Return the (x, y) coordinate for the center point of the cell that contains the specified text.  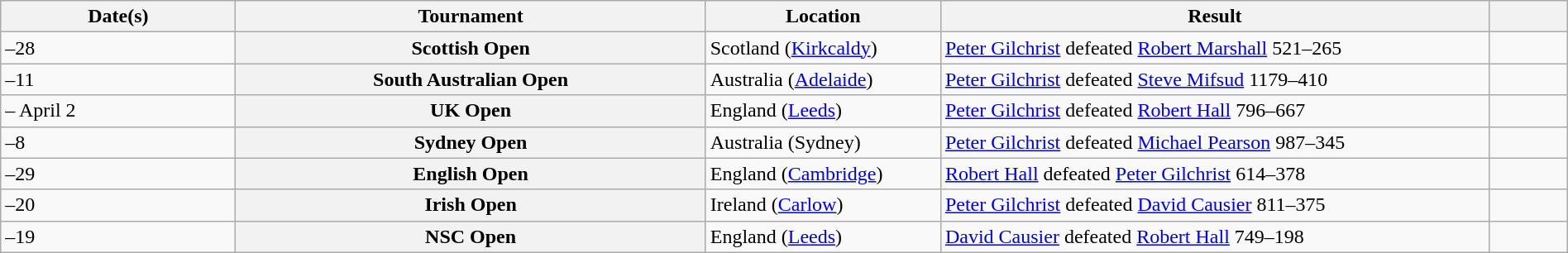
Scotland (Kirkcaldy) (823, 48)
Irish Open (471, 205)
Peter Gilchrist defeated Steve Mifsud 1179–410 (1214, 79)
England (Cambridge) (823, 174)
–29 (118, 174)
Result (1214, 17)
–28 (118, 48)
Ireland (Carlow) (823, 205)
Sydney Open (471, 142)
Australia (Adelaide) (823, 79)
David Causier defeated Robert Hall 749–198 (1214, 236)
Peter Gilchrist defeated Robert Marshall 521–265 (1214, 48)
–11 (118, 79)
South Australian Open (471, 79)
Australia (Sydney) (823, 142)
–8 (118, 142)
Robert Hall defeated Peter Gilchrist 614–378 (1214, 174)
– April 2 (118, 111)
UK Open (471, 111)
Date(s) (118, 17)
Location (823, 17)
Peter Gilchrist defeated Michael Pearson 987–345 (1214, 142)
–20 (118, 205)
NSC Open (471, 236)
English Open (471, 174)
Peter Gilchrist defeated David Causier 811–375 (1214, 205)
Tournament (471, 17)
–19 (118, 236)
Scottish Open (471, 48)
Peter Gilchrist defeated Robert Hall 796–667 (1214, 111)
